From the cell containing the given text, extract its center point as [X, Y] coordinate. 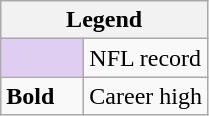
Career high [146, 96]
Bold [42, 96]
NFL record [146, 58]
Legend [104, 20]
